Locate the cell with the specified text and output its [x, y] center coordinate. 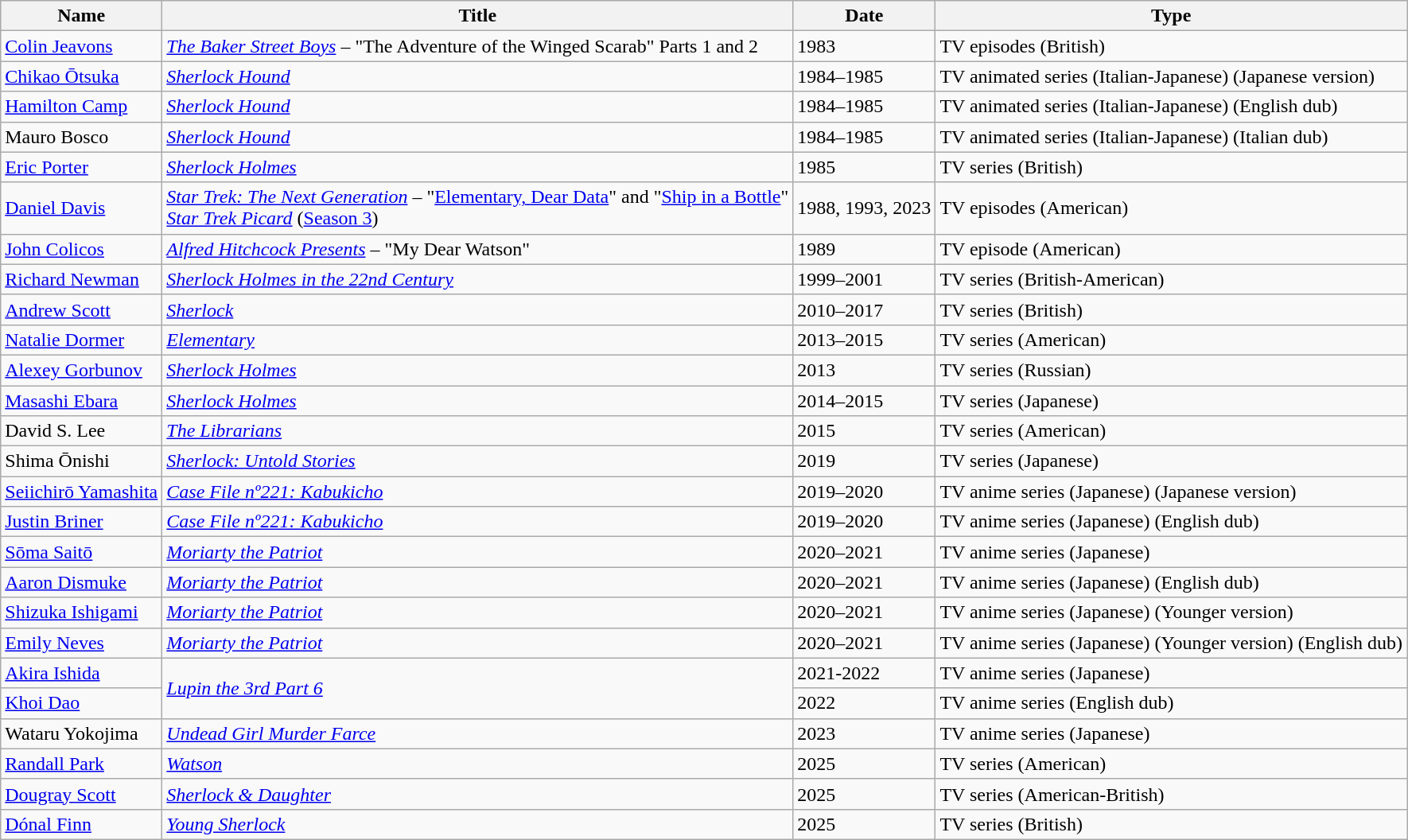
Alfred Hitchcock Presents – "My Dear Watson" [477, 249]
Type [1171, 16]
Star Trek: The Next Generation – "Elementary, Dear Data" and "Ship in a Bottle"Star Trek Picard (Season 3) [477, 208]
Sherlock: Untold Stories [477, 461]
Eric Porter [81, 167]
TV series (British-American) [1171, 279]
Title [477, 16]
Shima Ōnishi [81, 461]
TV episodes (British) [1171, 46]
2013–2015 [864, 340]
2010–2017 [864, 309]
Mauro Bosco [81, 137]
Aaron Dismuke [81, 582]
Sōma Saitō [81, 552]
Wataru Yokojima [81, 733]
1989 [864, 249]
Natalie Dormer [81, 340]
Sherlock Holmes in the 22nd Century [477, 279]
2021-2022 [864, 673]
TV anime series (Japanese) (Younger version) (English dub) [1171, 643]
Daniel Davis [81, 208]
David S. Lee [81, 431]
Shizuka Ishigami [81, 612]
Akira Ishida [81, 673]
TV episode (American) [1171, 249]
TV series (American-British) [1171, 794]
Undead Girl Murder Farce [477, 733]
Sherlock [477, 309]
Seiichirō Yamashita [81, 492]
1988, 1993, 2023 [864, 208]
2023 [864, 733]
Dónal Finn [81, 824]
TV anime series (Japanese) (Japanese version) [1171, 492]
1985 [864, 167]
2014–2015 [864, 400]
Name [81, 16]
2013 [864, 370]
Date [864, 16]
Watson [477, 764]
Hamilton Camp [81, 107]
Masashi Ebara [81, 400]
TV animated series (Italian-Japanese) (Japanese version) [1171, 76]
TV animated series (Italian-Japanese) (Italian dub) [1171, 137]
John Colicos [81, 249]
TV series (Russian) [1171, 370]
Sherlock & Daughter [477, 794]
Elementary [477, 340]
Khoi Dao [81, 703]
2015 [864, 431]
Andrew Scott [81, 309]
Emily Neves [81, 643]
Colin Jeavons [81, 46]
The Baker Street Boys – "The Adventure of the Winged Scarab" Parts 1 and 2 [477, 46]
Justin Briner [81, 522]
The Librarians [477, 431]
1983 [864, 46]
Alexey Gorbunov [81, 370]
2019 [864, 461]
Lupin the 3rd Part 6 [477, 688]
Young Sherlock [477, 824]
2022 [864, 703]
Richard Newman [81, 279]
TV anime series (English dub) [1171, 703]
TV anime series (Japanese) (Younger version) [1171, 612]
Randall Park [81, 764]
Chikao Ōtsuka [81, 76]
TV animated series (Italian-Japanese) (English dub) [1171, 107]
TV episodes (American) [1171, 208]
1999–2001 [864, 279]
Dougray Scott [81, 794]
